Return the (X, Y) coordinate for the center point of the cell that contains the specified text.  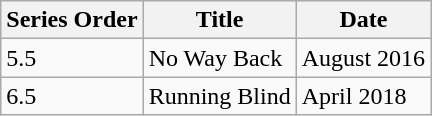
Date (363, 20)
5.5 (72, 58)
No Way Back (220, 58)
April 2018 (363, 96)
August 2016 (363, 58)
6.5 (72, 96)
Series Order (72, 20)
Running Blind (220, 96)
Title (220, 20)
